Find where the given text appears and provide that cell's center as [X, Y] coordinate. 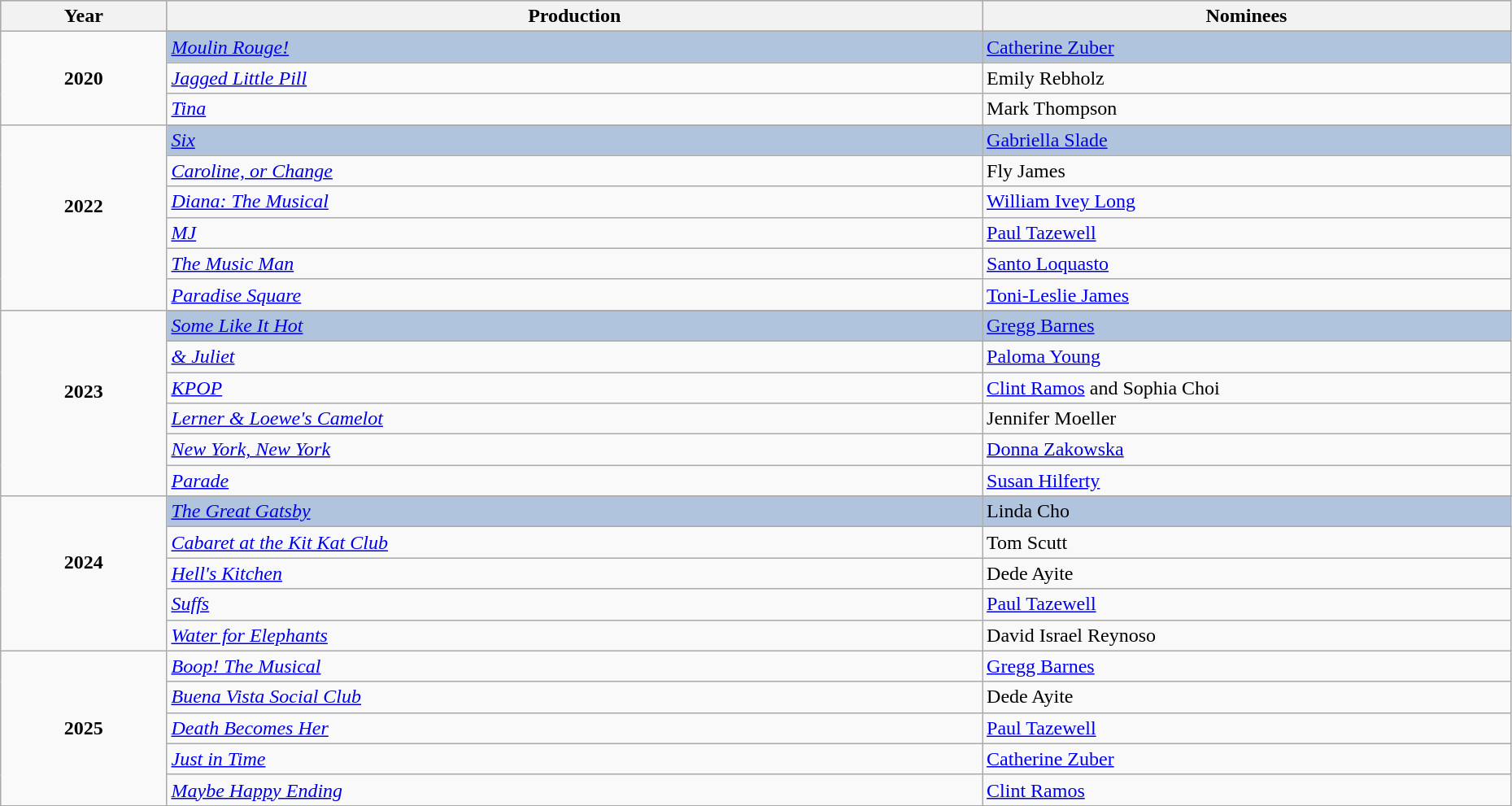
2024 [84, 573]
Hell's Kitchen [574, 573]
2023 [84, 403]
Emily Rebholz [1247, 78]
Susan Hilferty [1247, 481]
Caroline, or Change [574, 171]
Diana: The Musical [574, 202]
New York, New York [574, 450]
Parade [574, 481]
The Music Man [574, 264]
Nominees [1247, 16]
Paloma Young [1247, 356]
Mark Thompson [1247, 109]
Some Like It Hot [574, 325]
Boop! The Musical [574, 666]
Production [574, 16]
& Juliet [574, 356]
Linda Cho [1247, 512]
Water for Elephants [574, 635]
Paradise Square [574, 294]
Santo Loquasto [1247, 264]
Toni-Leslie James [1247, 294]
Death Becomes Her [574, 728]
Maybe Happy Ending [574, 790]
Fly James [1247, 171]
Gabriella Slade [1247, 140]
The Great Gatsby [574, 512]
William Ivey Long [1247, 202]
Suffs [574, 604]
Year [84, 16]
Just in Time [574, 759]
Six [574, 140]
Tom Scutt [1247, 542]
Buena Vista Social Club [574, 697]
Donna Zakowska [1247, 450]
2022 [84, 217]
KPOP [574, 388]
MJ [574, 233]
Cabaret at the Kit Kat Club [574, 542]
Clint Ramos [1247, 790]
Lerner & Loewe's Camelot [574, 419]
Tina [574, 109]
Jagged Little Pill [574, 78]
Jennifer Moeller [1247, 419]
Clint Ramos and Sophia Choi [1247, 388]
2020 [84, 78]
Moulin Rouge! [574, 47]
David Israel Reynoso [1247, 635]
2025 [84, 728]
